Find where the given text appears and provide that cell's center as (X, Y) coordinate. 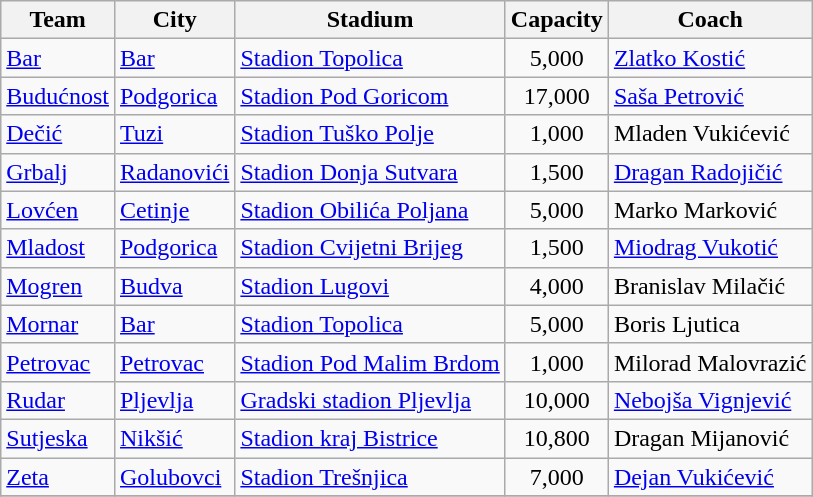
Stadion Lugovi (370, 286)
Golubovci (174, 477)
Milorad Malovrazić (710, 362)
Marko Marković (710, 210)
Mogren (58, 286)
7,000 (556, 477)
Stadion Cvijetni Brijeg (370, 248)
Stadion Pod Goricom (370, 96)
Mornar (58, 324)
Nebojša Vignjević (710, 400)
Lovćen (58, 210)
Stadion kraj Bistrice (370, 438)
17,000 (556, 96)
Pljevlja (174, 400)
Boris Ljutica (710, 324)
Miodrag Vukotić (710, 248)
Sutjeska (58, 438)
Capacity (556, 20)
Radanovići (174, 172)
Budva (174, 286)
Saša Petrović (710, 96)
Stadium (370, 20)
Zeta (58, 477)
Tuzi (174, 134)
Mladen Vukićević (710, 134)
Stadion Pod Malim Brdom (370, 362)
Grbalj (58, 172)
Dragan Mijanović (710, 438)
Stadion Tuško Polje (370, 134)
Branislav Milačić (710, 286)
Dečić (58, 134)
Rudar (58, 400)
Dragan Radojičić (710, 172)
10,000 (556, 400)
City (174, 20)
4,000 (556, 286)
Stadion Trešnjica (370, 477)
10,800 (556, 438)
Cetinje (174, 210)
Mladost (58, 248)
Nikšić (174, 438)
Zlatko Kostić (710, 58)
Coach (710, 20)
Budućnost (58, 96)
Team (58, 20)
Gradski stadion Pljevlja (370, 400)
Stadion Donja Sutvara (370, 172)
Stadion Obilića Poljana (370, 210)
Dejan Vukićević (710, 477)
